Determine the [X, Y] coordinate at the center of the cell enclosing the given text.  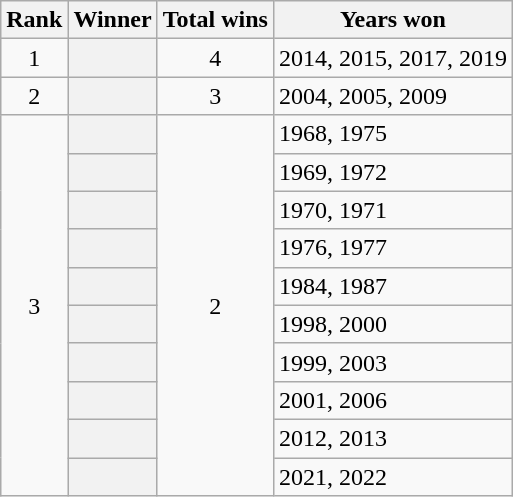
2012, 2013 [392, 438]
4 [215, 58]
2021, 2022 [392, 477]
Winner [112, 20]
2004, 2005, 2009 [392, 96]
Years won [392, 20]
1969, 1972 [392, 172]
1998, 2000 [392, 324]
1 [34, 58]
1999, 2003 [392, 362]
1984, 1987 [392, 286]
2014, 2015, 2017, 2019 [392, 58]
1968, 1975 [392, 134]
Rank [34, 20]
1970, 1971 [392, 210]
1976, 1977 [392, 248]
2001, 2006 [392, 400]
Total wins [215, 20]
